Scan for the cell matching the given text and deliver its (x, y) coordinate at center. 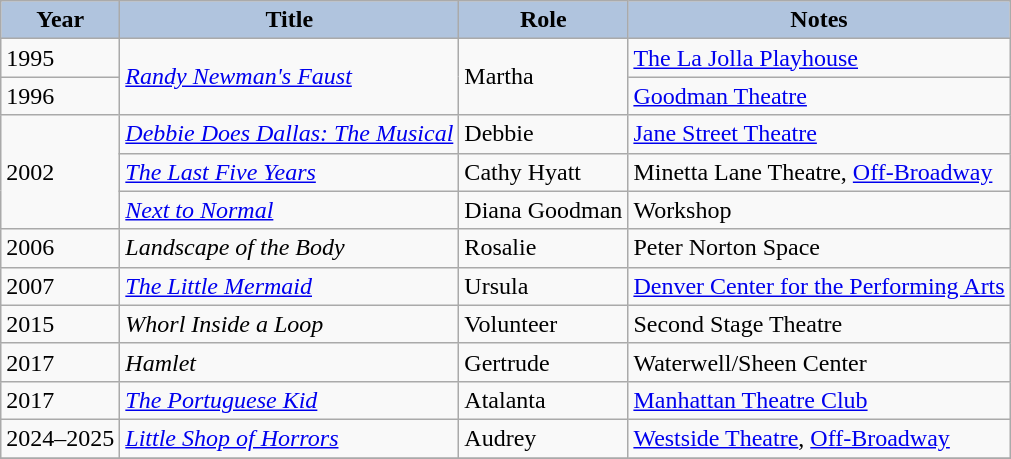
Role (544, 20)
Jane Street Theatre (819, 134)
1996 (60, 96)
Peter Norton Space (819, 248)
Waterwell/Sheen Center (819, 362)
Debbie (544, 134)
Second Stage Theatre (819, 324)
Westside Theatre, Off-Broadway (819, 438)
Gertrude (544, 362)
Cathy Hyatt (544, 172)
2002 (60, 172)
Title (290, 20)
Atalanta (544, 400)
Volunteer (544, 324)
The Last Five Years (290, 172)
Manhattan Theatre Club (819, 400)
The La Jolla Playhouse (819, 58)
Audrey (544, 438)
Denver Center for the Performing Arts (819, 286)
Year (60, 20)
2024–2025 (60, 438)
Next to Normal (290, 210)
2006 (60, 248)
Debbie Does Dallas: The Musical (290, 134)
Martha (544, 77)
The Portuguese Kid (290, 400)
Diana Goodman (544, 210)
Notes (819, 20)
2007 (60, 286)
Ursula (544, 286)
The Little Mermaid (290, 286)
Hamlet (290, 362)
Minetta Lane Theatre, Off-Broadway (819, 172)
Rosalie (544, 248)
1995 (60, 58)
2015 (60, 324)
Whorl Inside a Loop (290, 324)
Goodman Theatre (819, 96)
Randy Newman's Faust (290, 77)
Workshop (819, 210)
Little Shop of Horrors (290, 438)
Landscape of the Body (290, 248)
